Pinpoint the cell where the given text exists, returning its [X, Y] midpoint coordinate. 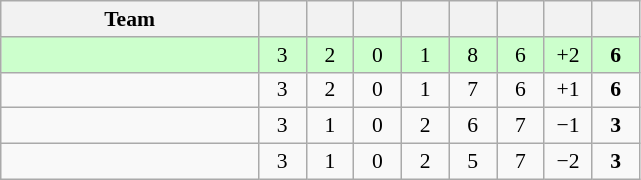
5 [473, 162]
−1 [568, 126]
+2 [568, 55]
−2 [568, 162]
8 [473, 55]
+1 [568, 90]
Team [130, 19]
